Identify which cell holds the provided text, then report its (x, y) central coordinate. 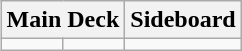
Main Deck (63, 20)
Sideboard (183, 20)
